Return [x, y] of the center of cell containing provided text 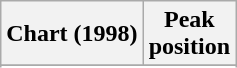
Peak position [189, 34]
Chart (1998) [72, 34]
